From the cell containing the given text, extract its center point as [X, Y] coordinate. 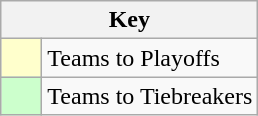
Key [130, 20]
Teams to Tiebreakers [150, 96]
Teams to Playoffs [150, 58]
